For the text-containing cell, return its midpoint in (x, y) coordinate format. 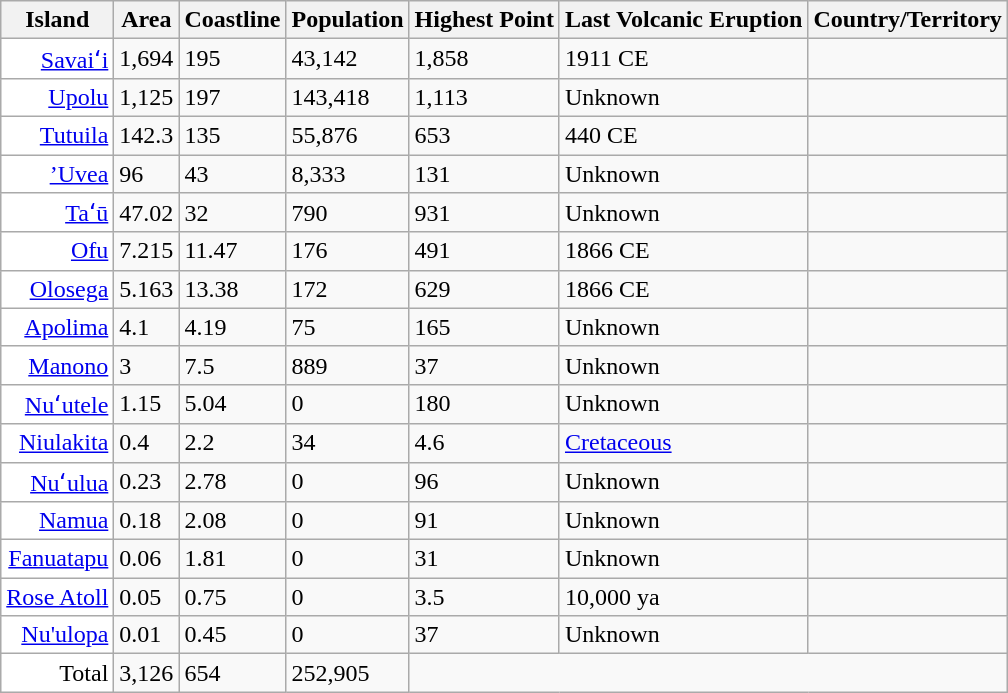
931 (484, 213)
Tutuila (58, 135)
Nuʻutele (58, 404)
’Uvea (58, 173)
7.5 (232, 365)
10,000 ya (683, 597)
172 (348, 289)
790 (348, 213)
653 (484, 135)
55,876 (348, 135)
1,858 (484, 59)
Coastline (232, 20)
31 (484, 559)
0.4 (146, 443)
252,905 (348, 673)
Population (348, 20)
8,333 (348, 173)
5.04 (232, 404)
1.15 (146, 404)
Nu'ulopa (58, 635)
Ofu (58, 251)
0.18 (146, 521)
Upolu (58, 97)
0.45 (232, 635)
47.02 (146, 213)
Nuʻulua (58, 482)
2.2 (232, 443)
176 (348, 251)
2.78 (232, 482)
142.3 (146, 135)
0.05 (146, 597)
4.1 (146, 327)
0.75 (232, 597)
Total (58, 673)
Niulakita (58, 443)
143,418 (348, 97)
135 (232, 135)
5.163 (146, 289)
165 (484, 327)
Savaiʻi (58, 59)
1,125 (146, 97)
4.6 (484, 443)
1.81 (232, 559)
180 (484, 404)
Fanuatapu (58, 559)
654 (232, 673)
889 (348, 365)
13.38 (232, 289)
0.01 (146, 635)
0.23 (146, 482)
Taʻū (58, 213)
Namua (58, 521)
Olosega (58, 289)
32 (232, 213)
Island (58, 20)
491 (484, 251)
Country/Territory (908, 20)
0.06 (146, 559)
629 (484, 289)
43 (232, 173)
3,126 (146, 673)
Last Volcanic Eruption (683, 20)
43,142 (348, 59)
Highest Point (484, 20)
Manono (58, 365)
11.47 (232, 251)
131 (484, 173)
2.08 (232, 521)
75 (348, 327)
1,694 (146, 59)
34 (348, 443)
7.215 (146, 251)
1,113 (484, 97)
1911 CE (683, 59)
Apolima (58, 327)
197 (232, 97)
195 (232, 59)
Cretaceous (683, 443)
440 CE (683, 135)
4.19 (232, 327)
Area (146, 20)
91 (484, 521)
3.5 (484, 597)
3 (146, 365)
Rose Atoll (58, 597)
